Detect which cell encompasses the target text, then output its [x, y] center coordinate. 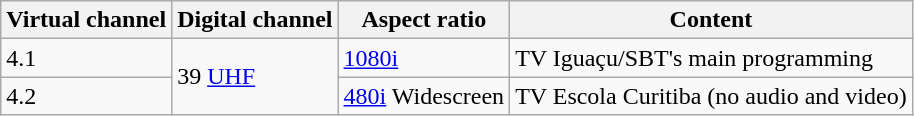
4.2 [86, 96]
TV Escola Curitiba (no audio and video) [712, 96]
4.1 [86, 58]
TV Iguaçu/SBT's main programming [712, 58]
Aspect ratio [424, 20]
1080i [424, 58]
480i Widescreen [424, 96]
Virtual channel [86, 20]
39 UHF [255, 77]
Digital channel [255, 20]
Content [712, 20]
